Identify which cell holds the provided text, then report its (X, Y) central coordinate. 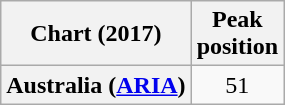
Chart (2017) (96, 34)
51 (237, 85)
Australia (ARIA) (96, 85)
Peakposition (237, 34)
